Scan for the cell matching the given text and deliver its (x, y) coordinate at center. 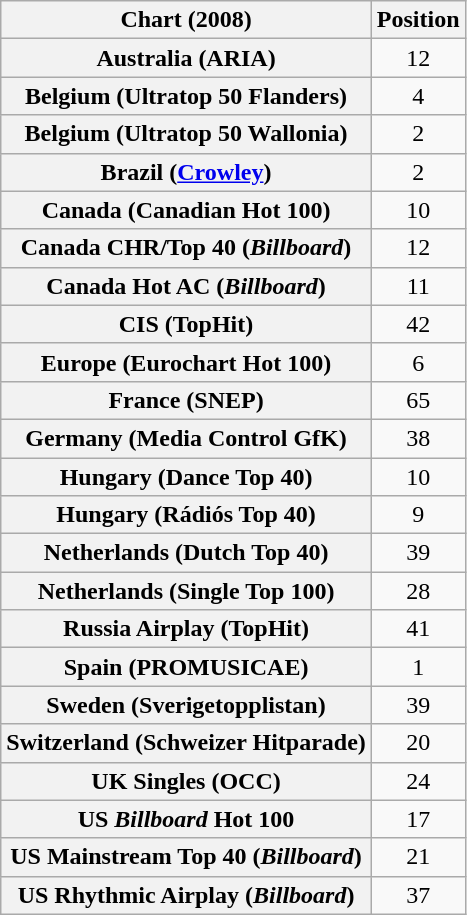
Australia (ARIA) (186, 58)
42 (418, 324)
Hungary (Rádiós Top 40) (186, 515)
4 (418, 96)
France (SNEP) (186, 400)
CIS (TopHit) (186, 324)
20 (418, 743)
Netherlands (Dutch Top 40) (186, 553)
41 (418, 629)
1 (418, 667)
Spain (PROMUSICAE) (186, 667)
Russia Airplay (TopHit) (186, 629)
6 (418, 362)
Chart (2008) (186, 20)
Germany (Media Control GfK) (186, 438)
65 (418, 400)
Europe (Eurochart Hot 100) (186, 362)
Netherlands (Single Top 100) (186, 591)
US Rhythmic Airplay (Billboard) (186, 895)
Belgium (Ultratop 50 Flanders) (186, 96)
UK Singles (OCC) (186, 781)
US Mainstream Top 40 (Billboard) (186, 857)
Canada Hot AC (Billboard) (186, 286)
24 (418, 781)
US Billboard Hot 100 (186, 819)
37 (418, 895)
Position (418, 20)
17 (418, 819)
Switzerland (Schweizer Hitparade) (186, 743)
Canada CHR/Top 40 (Billboard) (186, 248)
9 (418, 515)
21 (418, 857)
38 (418, 438)
Canada (Canadian Hot 100) (186, 210)
11 (418, 286)
28 (418, 591)
Sweden (Sverigetopplistan) (186, 705)
Belgium (Ultratop 50 Wallonia) (186, 134)
Hungary (Dance Top 40) (186, 477)
Brazil (Crowley) (186, 172)
